Determine the [X, Y] coordinate at the center of the cell enclosing the given text.  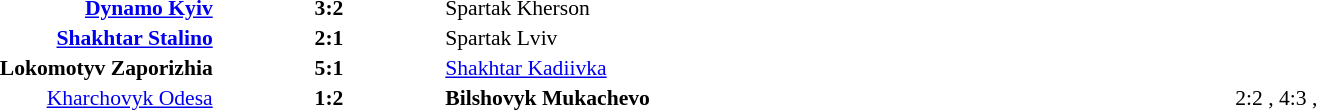
Spartak Lviv [633, 38]
5:1 [330, 68]
2:1 [330, 38]
Shakhtar Kadiivka [633, 68]
